Return the (x, y) coordinate for the center point of the cell that contains the specified text.  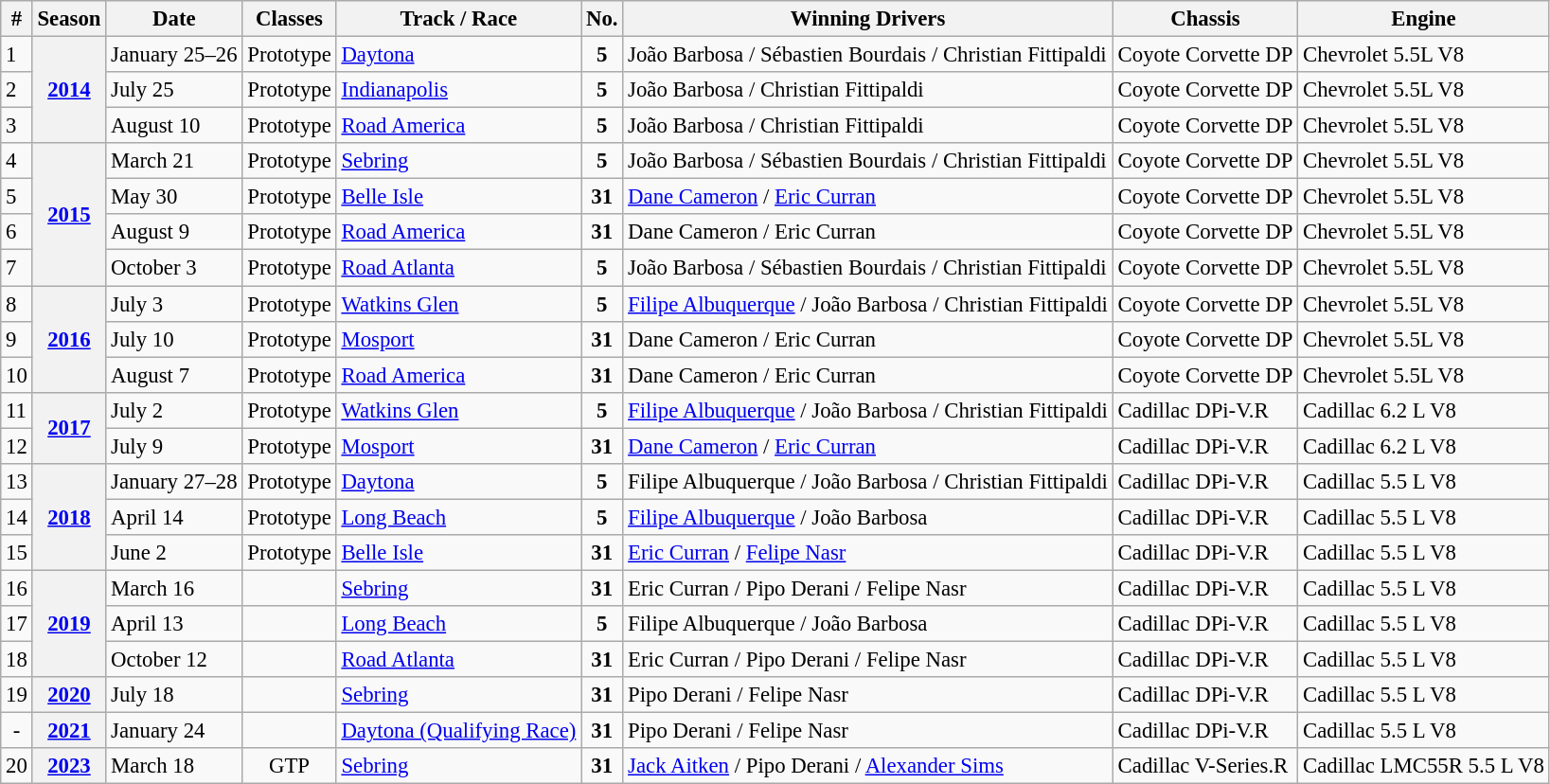
11 (17, 410)
- (17, 731)
August 7 (174, 375)
Eric Curran / Felipe Nasr (867, 553)
July 2 (174, 410)
2014 (69, 91)
18 (17, 660)
10 (17, 375)
March 21 (174, 161)
15 (17, 553)
April 13 (174, 624)
2015 (69, 214)
October 12 (174, 660)
Cadillac LMC55R 5.5 L V8 (1424, 766)
July 25 (174, 90)
1 (17, 55)
2017 (69, 428)
January 27–28 (174, 482)
2 (17, 90)
Engine (1424, 19)
Daytona (Qualifying Race) (458, 731)
# (17, 19)
May 30 (174, 197)
17 (17, 624)
Chassis (1204, 19)
July 9 (174, 446)
July 18 (174, 695)
April 14 (174, 517)
March 18 (174, 766)
Winning Drivers (867, 19)
January 25–26 (174, 55)
2020 (69, 695)
2021 (69, 731)
March 16 (174, 588)
Track / Race (458, 19)
October 3 (174, 268)
8 (17, 304)
August 9 (174, 232)
12 (17, 446)
6 (17, 232)
January 24 (174, 731)
Date (174, 19)
13 (17, 482)
Classes (290, 19)
June 2 (174, 553)
Season (69, 19)
14 (17, 517)
No. (602, 19)
Cadillac V-Series.R (1204, 766)
7 (17, 268)
July 3 (174, 304)
20 (17, 766)
2018 (69, 517)
4 (17, 161)
9 (17, 339)
16 (17, 588)
Jack Aitken / Pipo Derani / Alexander Sims (867, 766)
Indianapolis (458, 90)
2019 (69, 623)
2016 (69, 339)
2023 (69, 766)
July 10 (174, 339)
19 (17, 695)
GTP (290, 766)
August 10 (174, 126)
3 (17, 126)
